For the text-containing cell, return its midpoint in [X, Y] coordinate format. 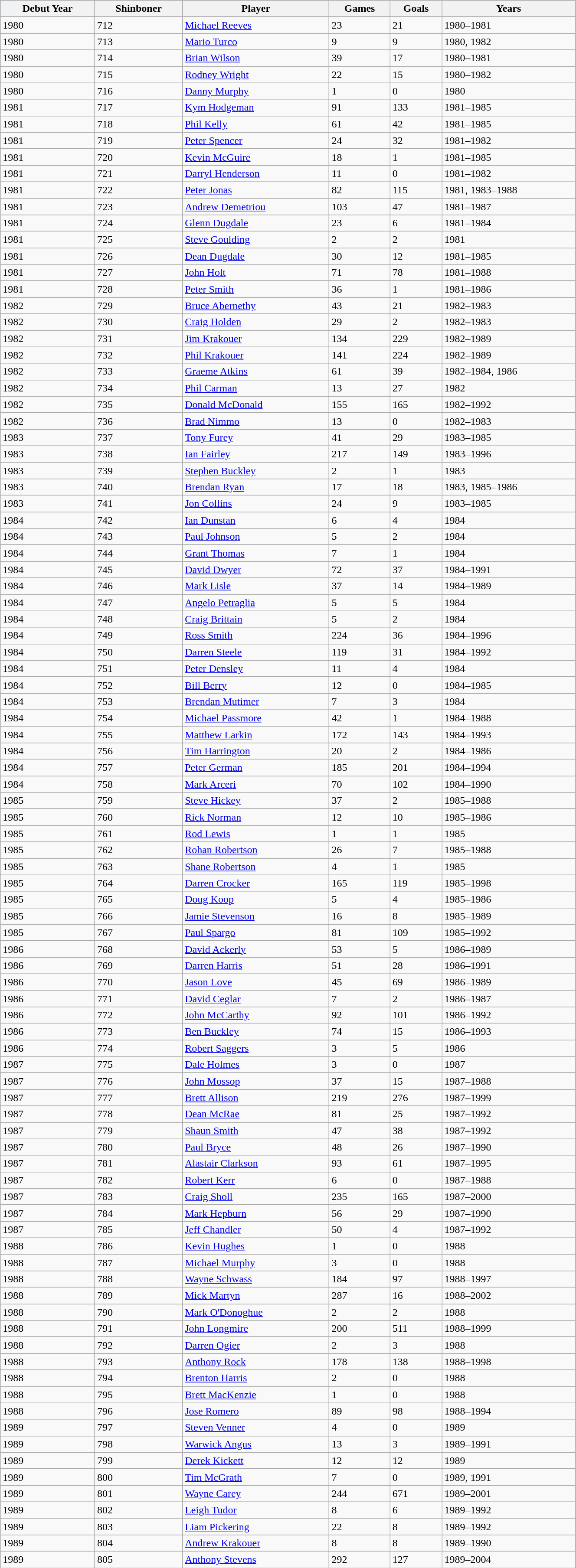
John McCarthy [256, 1015]
1983–1996 [508, 454]
791 [138, 1329]
14 [416, 586]
1989–2001 [508, 1493]
Liam Pickering [256, 1526]
785 [138, 1229]
201 [416, 768]
Craig Brittain [256, 619]
David Ceglar [256, 998]
1982–1992 [508, 404]
292 [360, 1560]
1989–2004 [508, 1560]
781 [138, 1164]
1984–1988 [508, 718]
82 [360, 190]
Ross Smith [256, 636]
798 [138, 1444]
805 [138, 1560]
1988–1999 [508, 1329]
1988–1998 [508, 1362]
782 [138, 1180]
28 [416, 965]
752 [138, 685]
69 [416, 982]
1981–1986 [508, 289]
Stephen Buckley [256, 470]
766 [138, 916]
127 [416, 1560]
730 [138, 322]
Games [360, 9]
Brian Wilson [256, 58]
784 [138, 1213]
793 [138, 1362]
801 [138, 1493]
721 [138, 173]
Anthony Rock [256, 1362]
Mark Arceri [256, 784]
Leigh Tudor [256, 1510]
713 [138, 42]
720 [138, 157]
719 [138, 140]
Mark Hepburn [256, 1213]
1986–1991 [508, 965]
759 [138, 801]
Matthew Larkin [256, 735]
773 [138, 1032]
738 [138, 454]
1984–1994 [508, 768]
1988–1997 [508, 1279]
Graeme Atkins [256, 372]
1983, 1985–1986 [508, 487]
72 [360, 570]
Robert Kerr [256, 1180]
1980–1982 [508, 75]
Alastair Clarkson [256, 1164]
Brendan Mutimer [256, 701]
1981, 1983–1988 [508, 190]
Peter Jonas [256, 190]
30 [360, 256]
800 [138, 1477]
10 [416, 817]
Brendan Ryan [256, 487]
Doug Koop [256, 900]
103 [360, 207]
734 [138, 388]
771 [138, 998]
Ben Buckley [256, 1032]
133 [416, 108]
David Ackerly [256, 949]
744 [138, 553]
Jose Romero [256, 1411]
56 [360, 1213]
172 [360, 735]
792 [138, 1345]
Paul Johnson [256, 537]
Dale Holmes [256, 1065]
Andrew Krakouer [256, 1543]
714 [138, 58]
1984–1992 [508, 652]
50 [360, 1229]
Peter German [256, 768]
217 [360, 454]
Angelo Petraglia [256, 603]
141 [360, 355]
Michael Passmore [256, 718]
Mark O'Donoghue [256, 1312]
Brett Allison [256, 1098]
724 [138, 223]
765 [138, 900]
200 [360, 1329]
93 [360, 1164]
753 [138, 701]
185 [360, 768]
Steven Venner [256, 1428]
Darren Harris [256, 965]
1984–1990 [508, 784]
797 [138, 1428]
1987–2000 [508, 1196]
Craig Sholl [256, 1196]
726 [138, 256]
Darren Steele [256, 652]
511 [416, 1329]
1987–1999 [508, 1098]
Shinboner [138, 9]
Dean Dugdale [256, 256]
789 [138, 1296]
Rohan Robertson [256, 850]
1986–1992 [508, 1015]
Robert Saggers [256, 1048]
Brad Nimmo [256, 421]
Jeff Chandler [256, 1229]
1982–1984, 1986 [508, 372]
Phil Carman [256, 388]
725 [138, 240]
774 [138, 1048]
244 [360, 1493]
783 [138, 1196]
143 [416, 735]
767 [138, 932]
235 [360, 1196]
John Longmire [256, 1329]
Darren Ogier [256, 1345]
1986–1987 [508, 998]
712 [138, 25]
787 [138, 1263]
747 [138, 603]
735 [138, 404]
Wayne Schwass [256, 1279]
1988–2002 [508, 1296]
229 [416, 339]
Brenton Harris [256, 1378]
Grant Thomas [256, 553]
715 [138, 75]
25 [416, 1114]
92 [360, 1015]
802 [138, 1510]
Paul Spargo [256, 932]
1985–1992 [508, 932]
742 [138, 520]
1980, 1982 [508, 42]
Player [256, 9]
John Holt [256, 273]
777 [138, 1098]
David Dwyer [256, 570]
1989–1991 [508, 1444]
746 [138, 586]
1986–1993 [508, 1032]
Peter Smith [256, 289]
794 [138, 1378]
1987–1995 [508, 1164]
1981–1984 [508, 223]
763 [138, 867]
97 [416, 1279]
51 [360, 965]
778 [138, 1114]
750 [138, 652]
Craig Holden [256, 322]
Bill Berry [256, 685]
1984–1991 [508, 570]
Debut Year [48, 9]
1989, 1991 [508, 1477]
736 [138, 421]
Phil Kelly [256, 124]
Paul Bryce [256, 1147]
89 [360, 1411]
761 [138, 834]
671 [416, 1493]
Donald McDonald [256, 404]
Kevin McGuire [256, 157]
1985–1989 [508, 916]
115 [416, 190]
Glenn Dugdale [256, 223]
1981–1987 [508, 207]
772 [138, 1015]
755 [138, 735]
751 [138, 668]
98 [416, 1411]
749 [138, 636]
Steve Goulding [256, 240]
1984–1996 [508, 636]
733 [138, 372]
Bruce Abernethy [256, 306]
Goals [416, 9]
101 [416, 1015]
743 [138, 537]
1989–1990 [508, 1543]
John Mossop [256, 1081]
1985–1998 [508, 883]
102 [416, 784]
31 [416, 652]
149 [416, 454]
287 [360, 1296]
Mick Martyn [256, 1296]
Derek Kickett [256, 1460]
Michael Reeves [256, 25]
Andrew Demetriou [256, 207]
Brett MacKenzie [256, 1395]
70 [360, 784]
Ian Fairley [256, 454]
775 [138, 1065]
790 [138, 1312]
754 [138, 718]
155 [360, 404]
219 [360, 1098]
Warwick Angus [256, 1444]
803 [138, 1526]
Kym Hodgeman [256, 108]
184 [360, 1279]
Mark Lisle [256, 586]
786 [138, 1246]
38 [416, 1131]
Peter Densley [256, 668]
91 [360, 108]
Rodney Wright [256, 75]
Years [508, 9]
776 [138, 1081]
804 [138, 1543]
768 [138, 949]
Jon Collins [256, 504]
Michael Murphy [256, 1263]
723 [138, 207]
756 [138, 751]
53 [360, 949]
Tim Harrington [256, 751]
Rod Lewis [256, 834]
788 [138, 1279]
Kevin Hughes [256, 1246]
757 [138, 768]
779 [138, 1131]
780 [138, 1147]
178 [360, 1362]
71 [360, 273]
770 [138, 982]
737 [138, 437]
Shaun Smith [256, 1131]
32 [416, 140]
717 [138, 108]
722 [138, 190]
1984–1985 [508, 685]
Mario Turco [256, 42]
45 [360, 982]
Dean McRae [256, 1114]
741 [138, 504]
Peter Spencer [256, 140]
718 [138, 124]
1984–1986 [508, 751]
1984–1993 [508, 735]
Darryl Henderson [256, 173]
Jim Krakouer [256, 339]
1984–1989 [508, 586]
732 [138, 355]
Ian Dunstan [256, 520]
729 [138, 306]
Jamie Stevenson [256, 916]
799 [138, 1460]
760 [138, 817]
276 [416, 1098]
78 [416, 273]
762 [138, 850]
Anthony Stevens [256, 1560]
48 [360, 1147]
1981–1988 [508, 273]
764 [138, 883]
109 [416, 932]
795 [138, 1395]
Wayne Carey [256, 1493]
716 [138, 91]
796 [138, 1411]
739 [138, 470]
134 [360, 339]
Phil Krakouer [256, 355]
138 [416, 1362]
728 [138, 289]
41 [360, 437]
Tim McGrath [256, 1477]
Tony Furey [256, 437]
Shane Robertson [256, 867]
740 [138, 487]
Rick Norman [256, 817]
1988–1994 [508, 1411]
745 [138, 570]
758 [138, 784]
27 [416, 388]
Jason Love [256, 982]
727 [138, 273]
20 [360, 751]
Darren Crocker [256, 883]
731 [138, 339]
748 [138, 619]
769 [138, 965]
74 [360, 1032]
Danny Murphy [256, 91]
43 [360, 306]
Steve Hickey [256, 801]
